Identify which cell holds the provided text, then report its [x, y] central coordinate. 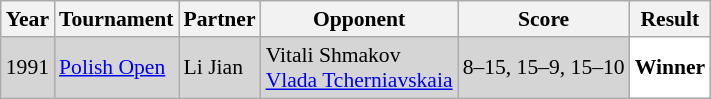
Li Jian [220, 68]
Winner [670, 68]
Tournament [116, 19]
Score [544, 19]
Vitali Shmakov Vlada Tcherniavskaia [360, 68]
Opponent [360, 19]
Partner [220, 19]
Year [28, 19]
Polish Open [116, 68]
1991 [28, 68]
Result [670, 19]
8–15, 15–9, 15–10 [544, 68]
